Output the [X, Y] coordinate of the center of the cell containing the given text.  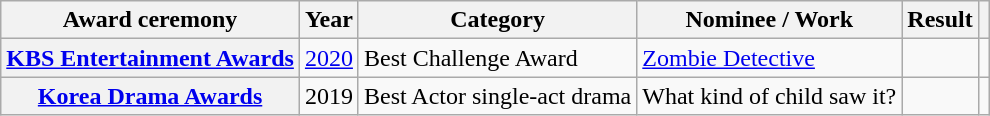
Best Challenge Award [497, 58]
Nominee / Work [770, 20]
Best Actor single-act drama [497, 96]
2019 [328, 96]
Award ceremony [150, 20]
Year [328, 20]
Result [940, 20]
What kind of child saw it? [770, 96]
Korea Drama Awards [150, 96]
2020 [328, 58]
Category [497, 20]
Zombie Detective [770, 58]
KBS Entertainment Awards [150, 58]
